Find where the given text appears and provide that cell's center as [x, y] coordinate. 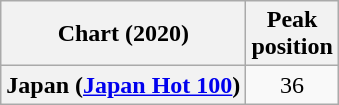
Chart (2020) [124, 34]
Japan (Japan Hot 100) [124, 85]
36 [292, 85]
Peakposition [292, 34]
